Provide the (x, y) coordinate of the cell's center where the given text is located.  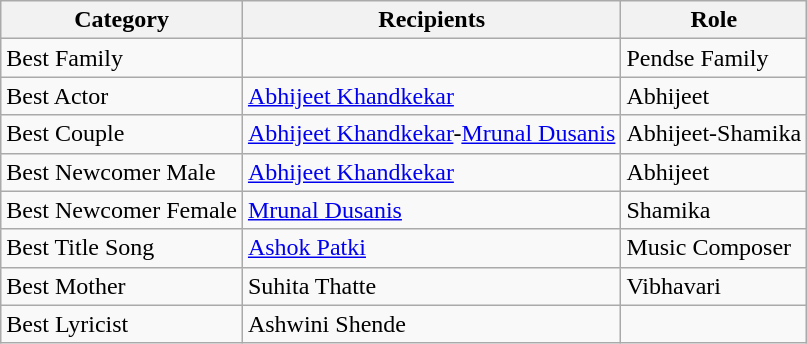
Best Newcomer Female (122, 210)
Best Title Song (122, 248)
Vibhavari (714, 286)
Mrunal Dusanis (431, 210)
Best Family (122, 58)
Best Lyricist (122, 324)
Role (714, 20)
Ashok Patki (431, 248)
Abhijeet Khandkekar-Mrunal Dusanis (431, 134)
Suhita Thatte (431, 286)
Pendse Family (714, 58)
Best Actor (122, 96)
Best Mother (122, 286)
Shamika (714, 210)
Ashwini Shende (431, 324)
Recipients (431, 20)
Music Composer (714, 248)
Best Couple (122, 134)
Abhijeet-Shamika (714, 134)
Best Newcomer Male (122, 172)
Category (122, 20)
